Detect which cell encompasses the target text, then output its (X, Y) center coordinate. 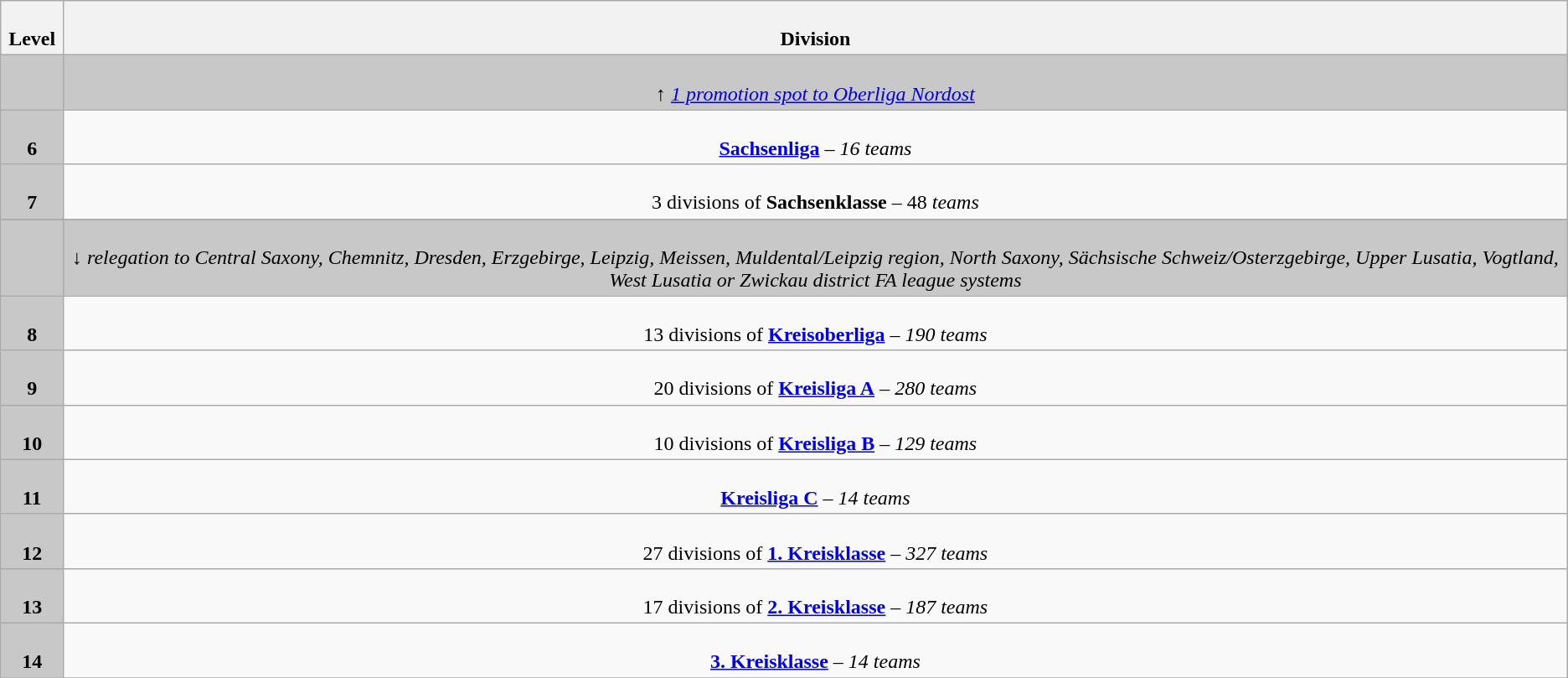
10 divisions of Kreisliga B – 129 teams (816, 432)
7 (32, 191)
3. Kreisklasse – 14 teams (816, 650)
20 divisions of Kreisliga A – 280 teams (816, 377)
Level (32, 28)
11 (32, 486)
6 (32, 137)
12 (32, 541)
Sachsenliga – 16 teams (816, 137)
13 divisions of Kreisoberliga – 190 teams (816, 323)
27 divisions of 1. Kreisklasse – 327 teams (816, 541)
↑ 1 promotion spot to Oberliga Nordost (816, 82)
Kreisliga C – 14 teams (816, 486)
8 (32, 323)
Division (816, 28)
3 divisions of Sachsenklasse – 48 teams (816, 191)
13 (32, 595)
14 (32, 650)
9 (32, 377)
10 (32, 432)
17 divisions of 2. Kreisklasse – 187 teams (816, 595)
